Locate the cell with the specified text and output its (x, y) center coordinate. 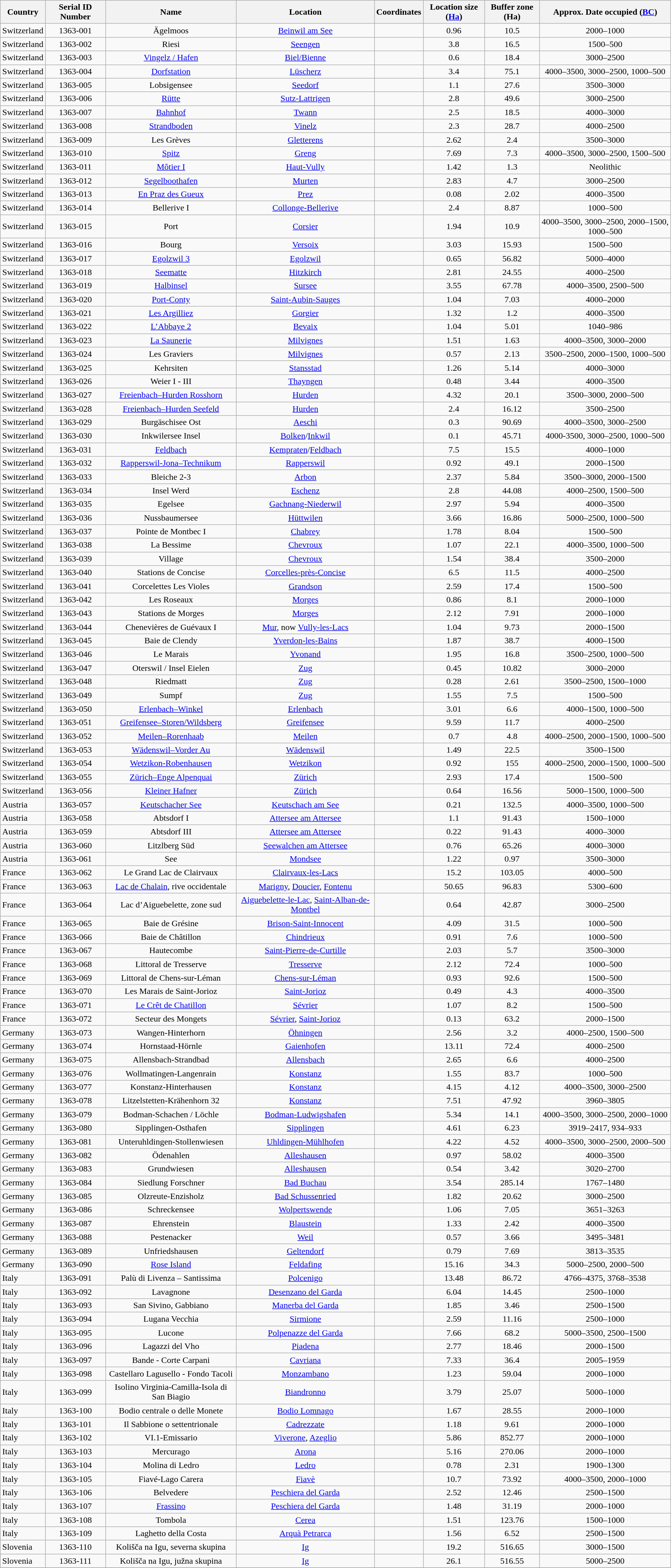
8.1 (512, 600)
Bande - Corte Carpani (171, 1360)
1363-064 (75, 905)
4000–3500, 3000–2500, 2000–1000 (605, 1114)
19.2 (454, 1547)
1363-034 (75, 491)
270.06 (512, 1451)
Wangen-Hinterhorn (171, 1032)
11.16 (512, 1319)
5000–3500, 2500–1500 (605, 1333)
1363-033 (75, 477)
1363-019 (75, 286)
4.3 (512, 991)
Bahnhof (171, 112)
2.02 (512, 194)
2.83 (454, 180)
1363-094 (75, 1319)
Olzreute-Enzisholz (171, 1196)
8.2 (512, 1005)
1363-023 (75, 340)
3500–1500 (605, 750)
92.6 (512, 978)
Haut-Vully (305, 167)
Seengen (305, 44)
1.49 (454, 750)
Le Grand Lac de Clairvaux (171, 873)
103.05 (512, 873)
Location (305, 12)
Ehrenstein (171, 1223)
14.1 (512, 1114)
Manerba del Garda (305, 1306)
1363-050 (75, 709)
13.48 (454, 1278)
0.6 (454, 58)
4000–3500, 3000–2500, 1500–500 (605, 153)
2.65 (454, 1060)
Wolpertswende (305, 1210)
Yvonand (305, 654)
34.3 (512, 1264)
1.26 (454, 368)
1363-076 (75, 1073)
1363-082 (75, 1155)
Konstanz-Hinterhausen (171, 1087)
1363-016 (75, 245)
1363-041 (75, 586)
1363-111 (75, 1561)
3.55 (454, 286)
Sursee (305, 286)
6.5 (454, 572)
1363-091 (75, 1278)
5.14 (512, 368)
1363-001 (75, 30)
516.65 (512, 1547)
5.01 (512, 327)
1363-068 (75, 964)
1.48 (454, 1506)
9.73 (512, 627)
3020–2700 (605, 1169)
7.33 (454, 1360)
Tresserve (305, 964)
1363-054 (75, 763)
28.7 (512, 126)
5000–1000 (605, 1392)
1363-060 (75, 845)
38.4 (512, 559)
1363-104 (75, 1465)
16.86 (512, 518)
2.52 (454, 1492)
13.11 (454, 1046)
Laghetto della Costa (171, 1534)
11.5 (512, 572)
Vinelz (305, 126)
1363-027 (75, 395)
Le Crêt de Chatillon (171, 1005)
Rose Island (171, 1264)
1363-102 (75, 1438)
Les Roseaux (171, 600)
1363-026 (75, 381)
1363-085 (75, 1196)
Le Marais (171, 654)
1.3 (512, 167)
Nussbaumersee (171, 518)
3.54 (454, 1183)
4000–3500, 3000–2500, 2000–1500, 1000–500 (605, 227)
Erlenbach–Winkel (171, 709)
3.2 (512, 1032)
Village (171, 559)
5.84 (512, 477)
Arbon (305, 477)
L’Abbaye 2 (171, 327)
Les Argilliez (171, 313)
0.08 (454, 194)
1363-037 (75, 531)
1363-013 (75, 194)
Bad Buchau (305, 1183)
1363-110 (75, 1547)
1363-097 (75, 1360)
1363-040 (75, 572)
5.86 (454, 1438)
Grandson (305, 586)
4000–2000 (605, 299)
3.4 (454, 71)
3.46 (512, 1306)
Tombola (171, 1520)
Fiavè (305, 1479)
3651–3263 (605, 1210)
Wetzikon-Robenhausen (171, 763)
1.78 (454, 531)
4000–3500, 2000–1000 (605, 1479)
1363-083 (75, 1169)
0.13 (454, 1019)
15.93 (512, 245)
Brison-Saint-Innocent (305, 923)
3500–2500, 2000–1500, 1000–500 (605, 354)
1363-003 (75, 58)
3500–2500, 1000–500 (605, 654)
1363-067 (75, 951)
1363-092 (75, 1292)
Chens-sur-Léman (305, 978)
Aeschi (305, 422)
4000–500 (605, 873)
Greifensee–Storen/Wildsberg (171, 723)
3919–2417, 934–933 (605, 1128)
4000–3500, 3000–2000 (605, 340)
1363-038 (75, 545)
Bodio Lomnago (305, 1411)
Siedlung Forschner (171, 1183)
Hitzkirch (305, 272)
Port-Conty (171, 299)
4.09 (454, 923)
Rapperswil (305, 463)
59.04 (512, 1374)
3495–3481 (605, 1237)
1363-011 (75, 167)
4766–4375, 3768–3538 (605, 1278)
Palù di Livenza – Santissima (171, 1278)
Monzambano (305, 1374)
516.55 (512, 1561)
1.33 (454, 1223)
Zürich–Enge Alpenquai (171, 777)
Lobsigensee (171, 85)
Bad Schussenried (305, 1196)
1363-052 (75, 736)
Lac de Chalain, rive occidentale (171, 886)
Bodman-Ludwigshafen (305, 1114)
10.7 (454, 1479)
Sévrier (305, 1005)
Pointe de Montbec I (171, 531)
14.45 (512, 1292)
Strandboden (171, 126)
2.77 (454, 1346)
1363-084 (75, 1183)
Abtsdorf III (171, 832)
Corcelles-près-Concise (305, 572)
9.61 (512, 1424)
5.7 (512, 951)
0.48 (454, 381)
1363-069 (75, 978)
22.5 (512, 750)
Meilen (305, 736)
Baie de Grésine (171, 923)
1040–986 (605, 327)
Versoix (305, 245)
2.37 (454, 477)
Bourg (171, 245)
68.2 (512, 1333)
Lac d’Aiguebelette, zone sud (171, 905)
Gachnang-Niederwil (305, 504)
Cavriana (305, 1360)
1.22 (454, 859)
16.5 (512, 44)
2.61 (512, 682)
Bolken/Inkwil (305, 436)
1363-005 (75, 85)
Grundwiesen (171, 1169)
15.2 (454, 873)
0.1 (454, 436)
Hüttwilen (305, 518)
Rütte (171, 99)
75.1 (512, 71)
3500–2500 (605, 408)
1363-090 (75, 1264)
36.4 (512, 1360)
Twann (305, 112)
Gletterens (305, 139)
0.78 (454, 1465)
Freienbach–Hurden Rosshorn (171, 395)
1.67 (454, 1411)
3.03 (454, 245)
Egolzwil 3 (171, 259)
3.42 (512, 1169)
1363-025 (75, 368)
3500–2500, 1500–1000 (605, 682)
Burgäschisee Ost (171, 422)
1363-008 (75, 126)
4000–3500, 2500–500 (605, 286)
1363-010 (75, 153)
Allensbach (305, 1060)
Il Sabbione o settentrionale (171, 1424)
4.8 (512, 736)
Wetzikon (305, 763)
Feldafing (305, 1264)
3500–3000, 2000–500 (605, 395)
3.79 (454, 1392)
Dorfstation (171, 71)
1.54 (454, 559)
Segelboothafen (171, 180)
Polcenigo (305, 1278)
10.9 (512, 227)
4000–3500, 3000–2500, 2000–500 (605, 1142)
9.59 (454, 723)
1363-077 (75, 1087)
1363-073 (75, 1032)
3.44 (512, 381)
1363-061 (75, 859)
VI.1-Emissario (171, 1438)
1363-101 (75, 1424)
Baie de Châtillon (171, 937)
Aiguebelette-le-Lac, Saint-Alban-de-Montbel (305, 905)
Insel Werd (171, 491)
Castellaro Lagusello - Fondo Tacoli (171, 1374)
Name (171, 12)
1363-017 (75, 259)
123.76 (512, 1520)
Biandronno (305, 1392)
27.6 (512, 85)
Country (23, 12)
42.87 (512, 905)
96.83 (512, 886)
Stansstad (305, 368)
15.5 (512, 450)
67.78 (512, 286)
4000–1500 (605, 641)
2.93 (454, 777)
1363-107 (75, 1506)
Keutschach am See (305, 804)
8.87 (512, 208)
1363-075 (75, 1060)
Allensbach-Strandbad (171, 1060)
See (171, 859)
5.34 (454, 1114)
1.18 (454, 1424)
1.87 (454, 641)
8.04 (512, 531)
Molina di Ledro (171, 1465)
5000–2500 (605, 1561)
Bodio centrale o delle Monete (171, 1411)
49.6 (512, 99)
1363-093 (75, 1306)
Meilen–Rorenhaab (171, 736)
1363-049 (75, 695)
3.01 (454, 709)
Viverone, Azeglio (305, 1438)
Seematte (171, 272)
Collonge-Bellerive (305, 208)
31.5 (512, 923)
5000–1500, 1000–500 (605, 791)
Marigny, Doucier, Fontenu (305, 886)
Les Grèves (171, 139)
852.77 (512, 1438)
Arquà Petrarca (305, 1534)
Isolino Virginia-Camilla-Isola di San Biagio (171, 1392)
1363-087 (75, 1223)
65.26 (512, 845)
1363-098 (75, 1374)
Eschenz (305, 491)
1363-043 (75, 613)
1363-070 (75, 991)
1363-065 (75, 923)
Secteur des Mongets (171, 1019)
1363-009 (75, 139)
3960–3805 (605, 1101)
4.12 (512, 1087)
20.62 (512, 1196)
0.21 (454, 804)
4.22 (454, 1142)
Rapperswil-Jona–Technikum (171, 463)
1363-066 (75, 937)
1363-059 (75, 832)
3500–3000, 2000–1500 (605, 477)
Seedorf (305, 85)
Bellerive I (171, 208)
86.72 (512, 1278)
4000-3500, 3000–2500, 1000–500 (605, 436)
16.56 (512, 791)
1363-109 (75, 1534)
En Praz des Gueux (171, 194)
1363-002 (75, 44)
1363-062 (75, 873)
1.56 (454, 1534)
Littoral de Chens-sur-Léman (171, 978)
0.93 (454, 978)
Halbinsel (171, 286)
7.66 (454, 1333)
1363-015 (75, 227)
2.97 (454, 504)
2.62 (454, 139)
1363-007 (75, 112)
1.82 (454, 1196)
3813–3535 (605, 1251)
1363-096 (75, 1346)
1363-056 (75, 791)
1.2 (512, 313)
Blaustein (305, 1223)
Spitz (171, 153)
1363-035 (75, 504)
1.95 (454, 654)
1363-029 (75, 422)
18.4 (512, 58)
1363-081 (75, 1142)
1363-055 (75, 777)
Gaienhofen (305, 1046)
1363-088 (75, 1237)
0.3 (454, 422)
Beinwil am See (305, 30)
1363-099 (75, 1392)
Egelsee (171, 504)
1.94 (454, 227)
Fiavé-Lago Carera (171, 1479)
Coordinates (399, 12)
Frassino (171, 1506)
45.71 (512, 436)
90.69 (512, 422)
1363-044 (75, 627)
Oterswil / Insel Eielen (171, 668)
26.1 (454, 1561)
1363-028 (75, 408)
1.06 (454, 1210)
0.79 (454, 1251)
0.45 (454, 668)
1363-074 (75, 1046)
1363-036 (75, 518)
1363-032 (75, 463)
Ledro (305, 1465)
Feldbach (171, 450)
4000–1000 (605, 450)
1.32 (454, 313)
Desenzano del Garda (305, 1292)
1363-004 (75, 71)
Murten (305, 180)
Thayngen (305, 381)
1363-071 (75, 1005)
Bevaix (305, 327)
Sévrier, Saint-Jorioz (305, 1019)
Cadrezzate (305, 1424)
Riesi (171, 44)
Neolithic (605, 167)
28.55 (512, 1411)
Wädenswil–Vorder Au (171, 750)
1363-006 (75, 99)
Mur, now Vully-les-Lacs (305, 627)
Kempraten/Feldbach (305, 450)
0.28 (454, 682)
5000–2500, 1000–500 (605, 518)
Les Marais de Saint-Jorioz (171, 991)
1363-048 (75, 682)
Clairvaux-les-Lacs (305, 873)
2.42 (512, 1223)
Sumpf (171, 695)
22.1 (512, 545)
16.12 (512, 408)
Prez (305, 194)
Biel/Bienne (305, 58)
24.55 (512, 272)
Saint-Jorioz (305, 991)
Mercurago (171, 1451)
Corcelettes Les Violes (171, 586)
Wollmatingen-Langenrain (171, 1073)
1363-012 (75, 180)
Lagazzi del Vho (171, 1346)
0.65 (454, 259)
1.42 (454, 167)
Saint-Pierre-de-Curtille (305, 951)
10.82 (512, 668)
4.7 (512, 180)
Sipplingen (305, 1128)
Öhningen (305, 1032)
Chabrey (305, 531)
Polpenazze del Garda (305, 1333)
Buffer zone (Ha) (512, 12)
Schreckensee (171, 1210)
0.96 (454, 30)
Stations de Morges (171, 613)
12.46 (512, 1492)
2.13 (512, 354)
Litzelstetten-Krähenhorn 32 (171, 1101)
Chindrieux (305, 937)
Belvedere (171, 1492)
Stations de Concise (171, 572)
63.2 (512, 1019)
1363-051 (75, 723)
3.8 (454, 44)
7.6 (512, 937)
7.51 (454, 1101)
7.91 (512, 613)
Freienbach–Hurden Seefeld (171, 408)
Seewalchen am Attersee (305, 845)
1363-020 (75, 299)
Erlenbach (305, 709)
1363-031 (75, 450)
Pestenacker (171, 1237)
Serial ID Number (75, 12)
31.19 (512, 1506)
4.61 (454, 1128)
1363-078 (75, 1101)
Piadena (305, 1346)
56.82 (512, 259)
3000–2000 (605, 668)
1363-039 (75, 559)
7.03 (512, 299)
3500–2000 (605, 559)
0.49 (454, 991)
1363-045 (75, 641)
Geltendorf (305, 1251)
Hornstaad-Hörnle (171, 1046)
Ödenahlen (171, 1155)
4000–1500, 1000–500 (605, 709)
285.14 (512, 1183)
San Sivino, Gabbiano (171, 1306)
Weil (305, 1237)
7.3 (512, 153)
1363-089 (75, 1251)
132.5 (512, 804)
Gorgier (305, 313)
Lugana Vecchia (171, 1319)
6.23 (512, 1128)
Port (171, 227)
Kolišča na Igu, severna skupina (171, 1547)
Baie de Clendy (171, 641)
5.94 (512, 504)
1363-080 (75, 1128)
2.5 (454, 112)
5000–2500, 2000–500 (605, 1264)
Arona (305, 1451)
La Saunerie (171, 340)
1363-018 (75, 272)
1.23 (454, 1374)
1.85 (454, 1306)
6.04 (454, 1292)
0.91 (454, 937)
1363-095 (75, 1333)
1363-079 (75, 1114)
Hautecombe (171, 951)
2.56 (454, 1032)
1363-063 (75, 886)
5300–600 (605, 886)
1363-014 (75, 208)
10.5 (512, 30)
58.02 (512, 1155)
1363-100 (75, 1411)
1363-108 (75, 1520)
Egolzwil (305, 259)
0.86 (454, 600)
Lucone (171, 1333)
Weier I - III (171, 381)
Môtier I (171, 167)
2.81 (454, 272)
0.7 (454, 736)
Ägelmoos (171, 30)
44.08 (512, 491)
Lavagnone (171, 1292)
Unfriedshausen (171, 1251)
Sirmione (305, 1319)
1363-072 (75, 1019)
Bleiche 2-3 (171, 477)
Les Graviers (171, 354)
1363-106 (75, 1492)
50.65 (454, 886)
1900–1300 (605, 1465)
0.76 (454, 845)
2005–1959 (605, 1360)
38.7 (512, 641)
83.7 (512, 1073)
1363-046 (75, 654)
Lüscherz (305, 71)
18.46 (512, 1346)
1363-030 (75, 436)
Mondsee (305, 859)
Riedmatt (171, 682)
20.1 (512, 395)
1767–1480 (605, 1183)
1363-021 (75, 313)
Wädenswil (305, 750)
6.52 (512, 1534)
0.22 (454, 832)
73.92 (512, 1479)
4.32 (454, 395)
155 (512, 763)
Yverdon-les-Bains (305, 641)
Bodman-Schachen / Löchle (171, 1114)
Greng (305, 153)
Littoral de Tresserve (171, 964)
4000–3500, 3000–2500, 1000–500 (605, 71)
Kolišča na Igu, južna skupina (171, 1561)
4.15 (454, 1087)
La Bessime (171, 545)
1363-058 (75, 818)
49.1 (512, 463)
Greifensee (305, 723)
1363-103 (75, 1451)
Sipplingen-Osthafen (171, 1128)
Inkwilersee Insel (171, 436)
2.31 (512, 1465)
3000–1500 (605, 1547)
Corsier (305, 227)
Location size (Ha) (454, 12)
1363-053 (75, 750)
1363-057 (75, 804)
1363-022 (75, 327)
2.3 (454, 126)
16.8 (512, 654)
1.63 (512, 340)
0.54 (454, 1169)
18.5 (512, 112)
1363-086 (75, 1210)
Kleiner Hafner (171, 791)
1363-024 (75, 354)
Kehrsiten (171, 368)
Uhldingen-Mühlhofen (305, 1142)
5000–4000 (605, 259)
1363-042 (75, 600)
Keutschacher See (171, 804)
Approx. Date occupied (BC) (605, 12)
2.03 (454, 951)
Saint-Aubin-Sauges (305, 299)
15.16 (454, 1264)
Abtsdorf I (171, 818)
25.07 (512, 1392)
Unteruhldingen-Stollenwiesen (171, 1142)
47.92 (512, 1101)
5.16 (454, 1451)
1363-105 (75, 1479)
11.7 (512, 723)
Vingelz / Hafen (171, 58)
Litzlberg Süd (171, 845)
1363-047 (75, 668)
7.05 (512, 1210)
Chenevières de Guévaux I (171, 627)
Sutz-Lattrigen (305, 99)
Cerea (305, 1520)
4.52 (512, 1142)
